Scan for the cell matching the given text and deliver its [X, Y] coordinate at center. 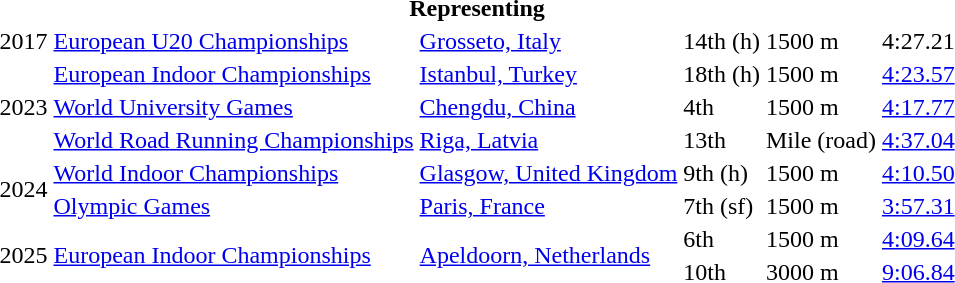
Istanbul, Turkey [548, 74]
Glasgow, United Kingdom [548, 173]
Riga, Latvia [548, 140]
4th [722, 107]
Chengdu, China [548, 107]
9th (h) [722, 173]
13th [722, 140]
World Road Running Championships [234, 140]
World Indoor Championships [234, 173]
14th (h) [722, 41]
Mile (road) [820, 140]
European Indoor Championships [234, 74]
18th (h) [722, 74]
European U20 Championships [234, 41]
Olympic Games [234, 206]
6th [722, 239]
Grosseto, Italy [548, 41]
Paris, France [548, 206]
World University Games [234, 107]
7th (sf) [722, 206]
